Determine the (x, y) coordinate at the center of the cell enclosing the given text.  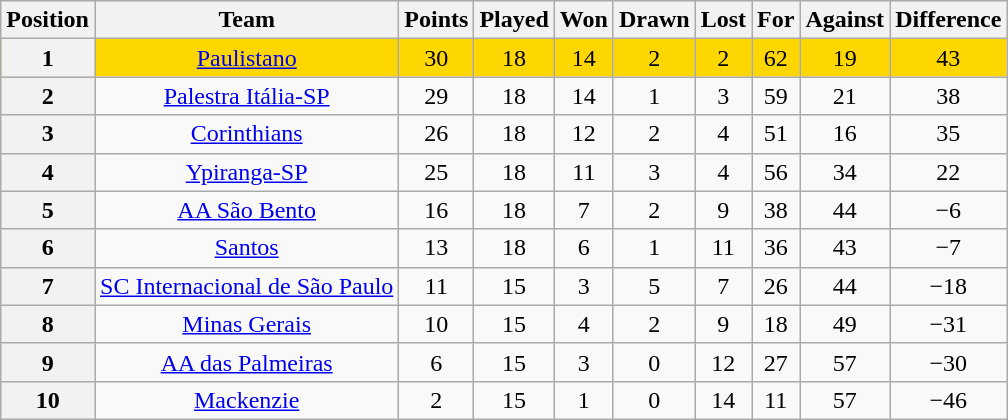
Played (514, 20)
56 (776, 172)
AA das Palmeiras (246, 362)
Paulistano (246, 58)
49 (845, 324)
Team (246, 20)
Points (436, 20)
−46 (948, 400)
For (776, 20)
51 (776, 134)
Position (48, 20)
13 (436, 248)
29 (436, 96)
SC Internacional de São Paulo (246, 286)
Against (845, 20)
−30 (948, 362)
21 (845, 96)
Drawn (654, 20)
22 (948, 172)
8 (48, 324)
−7 (948, 248)
Ypiranga-SP (246, 172)
Corinthians (246, 134)
34 (845, 172)
Santos (246, 248)
Difference (948, 20)
Palestra Itália-SP (246, 96)
59 (776, 96)
27 (776, 362)
25 (436, 172)
−6 (948, 210)
−18 (948, 286)
19 (845, 58)
AA São Bento (246, 210)
Minas Gerais (246, 324)
Lost (723, 20)
36 (776, 248)
30 (436, 58)
35 (948, 134)
Mackenzie (246, 400)
−31 (948, 324)
62 (776, 58)
Won (584, 20)
